Pinpoint the cell where the given text exists, returning its [X, Y] midpoint coordinate. 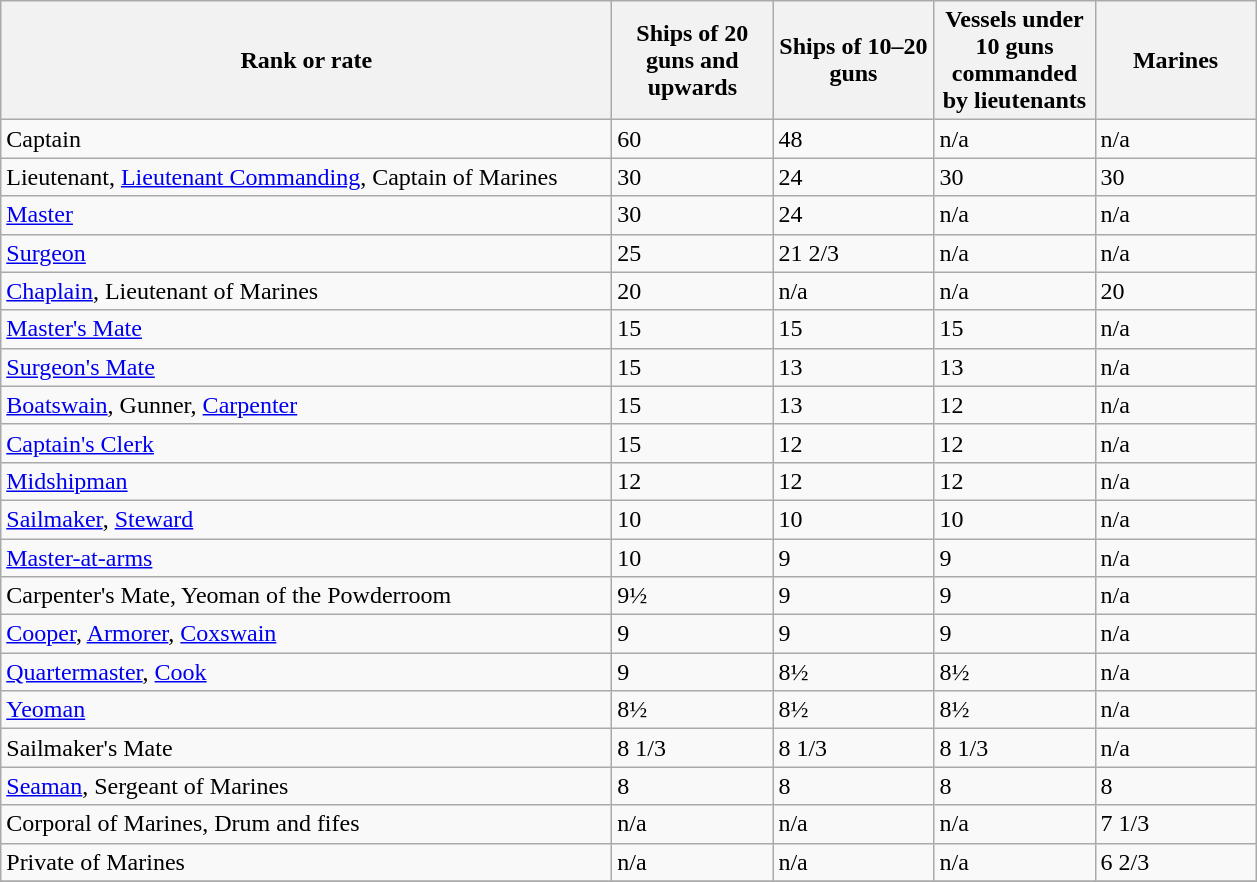
9½ [692, 596]
Chaplain, Lieutenant of Marines [306, 291]
Vessels under 10 guns commanded by lieutenants [1014, 60]
Carpenter's Mate, Yeoman of the Powderroom [306, 596]
48 [854, 139]
Marines [1176, 60]
Quartermaster, Cook [306, 672]
Lieutenant, Lieutenant Commanding, Captain of Marines [306, 177]
Boatswain, Gunner, Carpenter [306, 405]
Corporal of Marines, Drum and fifes [306, 824]
6 2/3 [1176, 862]
Ships of 10–20 guns [854, 60]
Ships of 20 guns and upwards [692, 60]
Private of Marines [306, 862]
Surgeon's Mate [306, 367]
Rank or rate [306, 60]
21 2/3 [854, 253]
Master [306, 215]
Yeoman [306, 710]
7 1/3 [1176, 824]
60 [692, 139]
Seaman, Sergeant of Marines [306, 786]
Captain [306, 139]
Master's Mate [306, 329]
Sailmaker, Steward [306, 519]
Captain's Clerk [306, 443]
Master-at-arms [306, 557]
Midshipman [306, 481]
25 [692, 253]
Sailmaker's Mate [306, 748]
Cooper, Armorer, Coxswain [306, 634]
Surgeon [306, 253]
